Pinpoint the cell where the given text exists, returning its [X, Y] midpoint coordinate. 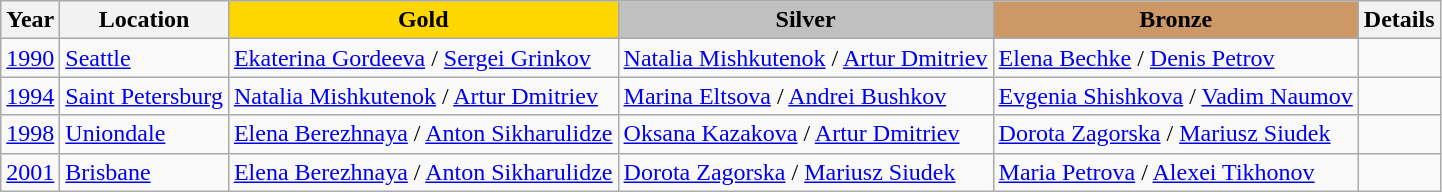
Oksana Kazakova / Artur Dmitriev [806, 134]
1990 [30, 58]
Year [30, 20]
Seattle [144, 58]
Location [144, 20]
Uniondale [144, 134]
Elena Bechke / Denis Petrov [1176, 58]
Details [1399, 20]
1994 [30, 96]
1998 [30, 134]
Gold [423, 20]
Saint Petersburg [144, 96]
Silver [806, 20]
Evgenia Shishkova / Vadim Naumov [1176, 96]
2001 [30, 172]
Ekaterina Gordeeva / Sergei Grinkov [423, 58]
Marina Eltsova / Andrei Bushkov [806, 96]
Bronze [1176, 20]
Brisbane [144, 172]
Maria Petrova / Alexei Tikhonov [1176, 172]
